Return [x, y] of the center of cell containing provided text 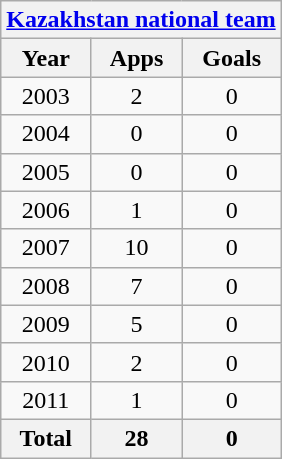
10 [136, 248]
2005 [46, 172]
28 [136, 438]
2006 [46, 210]
2004 [46, 134]
Goals [232, 58]
2011 [46, 400]
2003 [46, 96]
5 [136, 324]
Apps [136, 58]
Year [46, 58]
2010 [46, 362]
2007 [46, 248]
2009 [46, 324]
2008 [46, 286]
Total [46, 438]
7 [136, 286]
Kazakhstan national team [141, 20]
